Detect which cell encompasses the target text, then output its (X, Y) center coordinate. 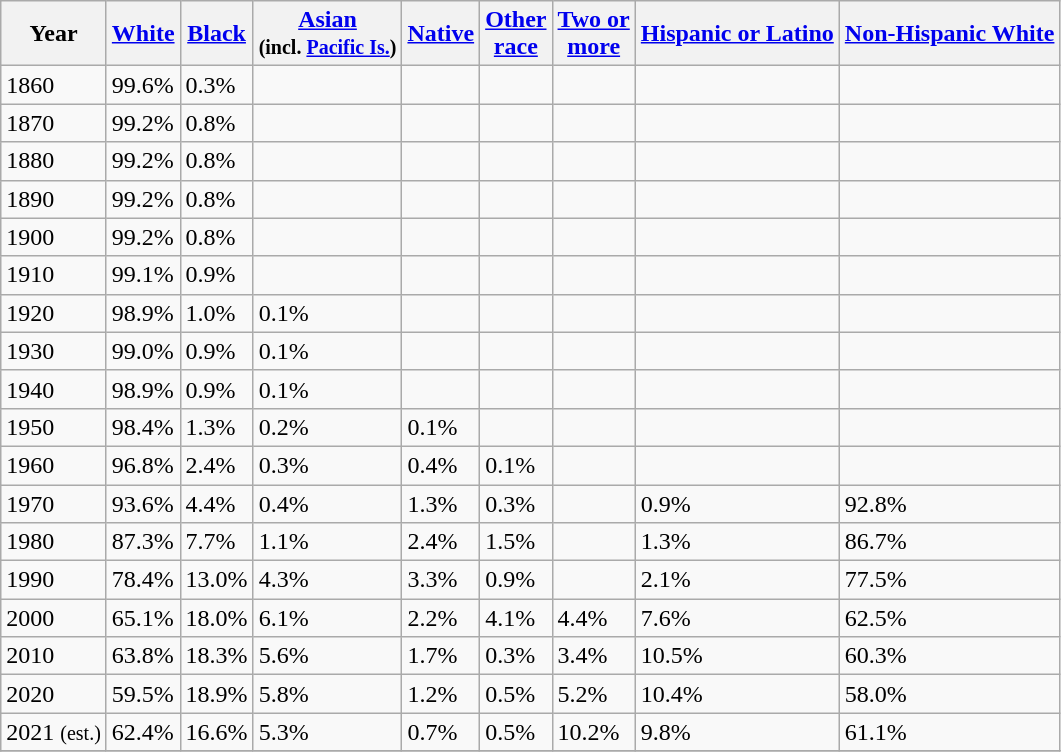
58.0% (950, 694)
1.7% (441, 656)
77.5% (950, 580)
1930 (54, 351)
10.5% (737, 656)
61.1% (950, 732)
98.4% (143, 427)
1880 (54, 161)
Otherrace (516, 34)
2021 (est.) (54, 732)
1.1% (328, 542)
2.1% (737, 580)
99.0% (143, 351)
Hispanic or Latino (737, 34)
18.9% (216, 694)
7.6% (737, 618)
1990 (54, 580)
4.1% (516, 618)
White (143, 34)
87.3% (143, 542)
1.2% (441, 694)
Native (441, 34)
4.3% (328, 580)
60.3% (950, 656)
18.3% (216, 656)
1980 (54, 542)
7.7% (216, 542)
86.7% (950, 542)
59.5% (143, 694)
3.3% (441, 580)
Year (54, 34)
3.4% (594, 656)
2020 (54, 694)
1920 (54, 313)
1970 (54, 503)
2.2% (441, 618)
2010 (54, 656)
13.0% (216, 580)
1.5% (516, 542)
5.2% (594, 694)
2000 (54, 618)
16.6% (216, 732)
9.8% (737, 732)
99.1% (143, 275)
1.0% (216, 313)
1940 (54, 389)
Asian (incl. Pacific Is.) (328, 34)
5.6% (328, 656)
63.8% (143, 656)
1900 (54, 237)
1890 (54, 199)
5.3% (328, 732)
65.1% (143, 618)
6.1% (328, 618)
99.6% (143, 85)
Two or more (594, 34)
0.7% (441, 732)
10.2% (594, 732)
1950 (54, 427)
5.8% (328, 694)
18.0% (216, 618)
1860 (54, 85)
1960 (54, 465)
0.2% (328, 427)
10.4% (737, 694)
93.6% (143, 503)
1870 (54, 123)
96.8% (143, 465)
62.5% (950, 618)
92.8% (950, 503)
Black (216, 34)
Non-Hispanic White (950, 34)
78.4% (143, 580)
62.4% (143, 732)
1910 (54, 275)
